Search for the cell housing the specified text and yield its [x, y] center coordinate. 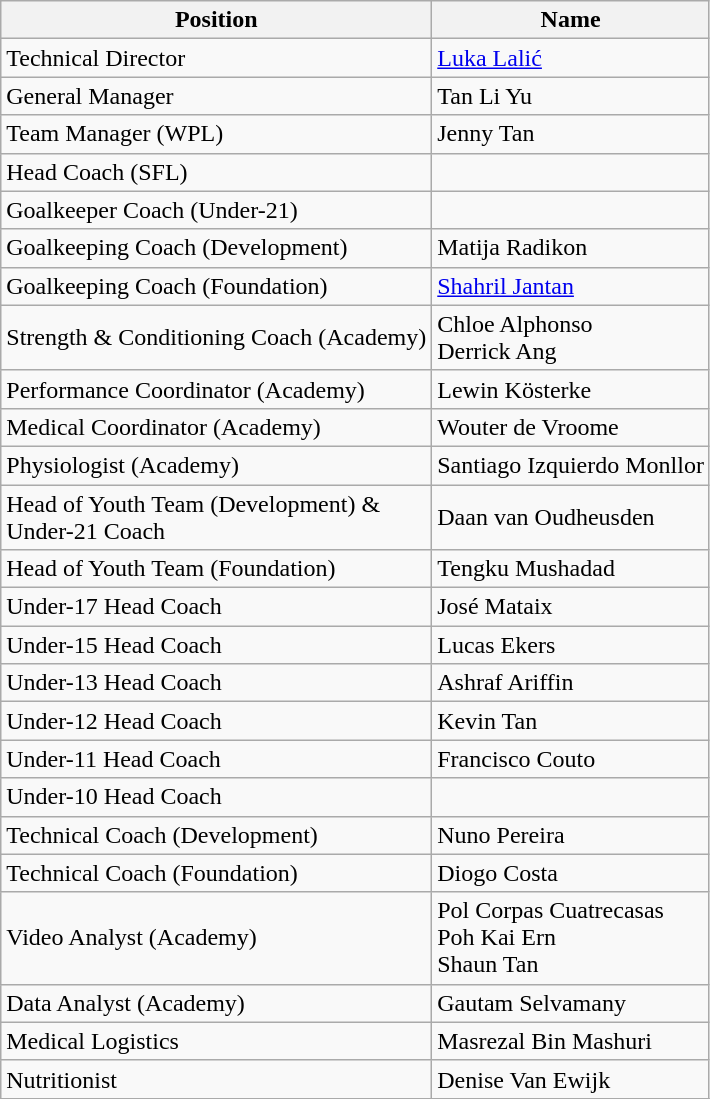
Goalkeeping Coach (Foundation) [216, 286]
Under-13 Head Coach [216, 683]
Medical Logistics [216, 1041]
Daan van Oudheusden [571, 516]
Shahril Jantan [571, 286]
Data Analyst (Academy) [216, 1003]
Under-17 Head Coach [216, 607]
Name [571, 20]
Team Manager (WPL) [216, 134]
Head of Youth Team (Development) & Under-21 Coach [216, 516]
Lewin Kösterke [571, 389]
Ashraf Ariffin [571, 683]
Video Analyst (Academy) [216, 938]
Tengku Mushadad [571, 569]
Luka Lalić [571, 58]
Strength & Conditioning Coach (Academy) [216, 338]
General Manager [216, 96]
Matija Radikon [571, 248]
Wouter de Vroome [571, 427]
Chloe Alphonso Derrick Ang [571, 338]
Under-12 Head Coach [216, 721]
Masrezal Bin Mashuri [571, 1041]
Tan Li Yu [571, 96]
Santiago Izquierdo Monllor [571, 465]
Diogo Costa [571, 873]
Physiologist (Academy) [216, 465]
Under-15 Head Coach [216, 645]
José Mataix [571, 607]
Gautam Selvamany [571, 1003]
Under-10 Head Coach [216, 797]
Lucas Ekers [571, 645]
Pol Corpas Cuatrecasas Poh Kai Ern Shaun Tan [571, 938]
Technical Director [216, 58]
Goalkeeper Coach (Under-21) [216, 210]
Technical Coach (Development) [216, 835]
Jenny Tan [571, 134]
Francisco Couto [571, 759]
Nutritionist [216, 1079]
Under-11 Head Coach [216, 759]
Performance Coordinator (Academy) [216, 389]
Head Coach (SFL) [216, 172]
Kevin Tan [571, 721]
Technical Coach (Foundation) [216, 873]
Goalkeeping Coach (Development) [216, 248]
Head of Youth Team (Foundation) [216, 569]
Medical Coordinator (Academy) [216, 427]
Position [216, 20]
Denise Van Ewijk [571, 1079]
Nuno Pereira [571, 835]
